Determine the (x, y) coordinate at the center of the cell enclosing the given text.  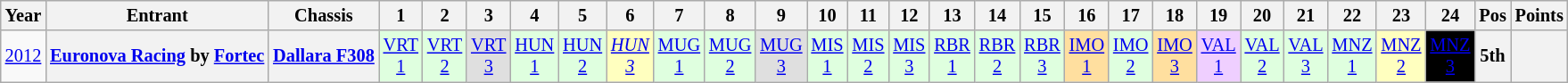
MUG1 (680, 56)
19 (1218, 15)
5 (582, 15)
Pos (1492, 15)
22 (1352, 15)
16 (1086, 15)
24 (1450, 15)
MUG3 (781, 56)
MUG2 (730, 56)
Chassis (323, 15)
11 (868, 15)
15 (1042, 15)
IMO2 (1131, 56)
7 (680, 15)
1 (401, 15)
17 (1131, 15)
2012 (23, 56)
3 (489, 15)
12 (909, 15)
RBR1 (952, 56)
VRT2 (444, 56)
VAL2 (1263, 56)
IMO1 (1086, 56)
21 (1306, 15)
14 (997, 15)
MNZ2 (1400, 56)
23 (1400, 15)
MIS1 (827, 56)
MNZ1 (1352, 56)
Euronova Racing by Fortec (157, 56)
VRT1 (401, 56)
MNZ3 (1450, 56)
RBR2 (997, 56)
MIS2 (868, 56)
10 (827, 15)
VAL1 (1218, 56)
4 (534, 15)
18 (1174, 15)
9 (781, 15)
HUN2 (582, 56)
13 (952, 15)
VAL3 (1306, 56)
20 (1263, 15)
6 (630, 15)
8 (730, 15)
Points (1539, 15)
Dallara F308 (323, 56)
5th (1492, 56)
2 (444, 15)
Year (23, 15)
IMO3 (1174, 56)
HUN1 (534, 56)
HUN3 (630, 56)
MIS3 (909, 56)
Entrant (157, 15)
VRT3 (489, 56)
RBR3 (1042, 56)
